Capture the cell that displays the provided text and extract its (X, Y) central coordinate. 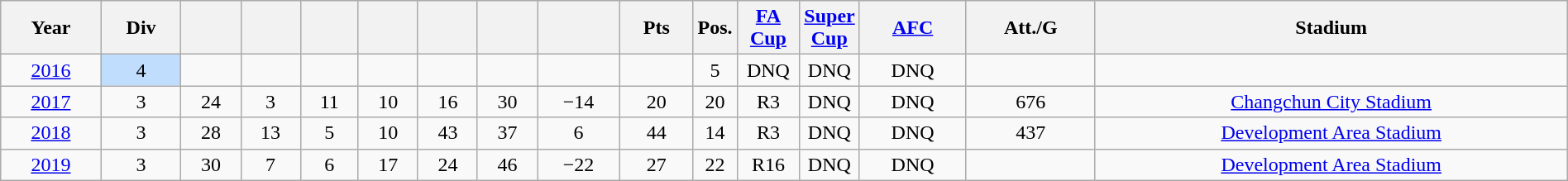
Stadium (1331, 28)
Changchun City Stadium (1331, 102)
AFC (913, 28)
17 (388, 164)
2019 (51, 164)
16 (447, 102)
Att./G (1030, 28)
46 (507, 164)
44 (657, 133)
4 (141, 70)
2018 (51, 133)
Super Cup (829, 28)
Pos. (715, 28)
676 (1030, 102)
−14 (579, 102)
11 (329, 102)
Year (51, 28)
Pts (657, 28)
−22 (579, 164)
43 (447, 133)
22 (715, 164)
437 (1030, 133)
7 (270, 164)
14 (715, 133)
Div (141, 28)
2017 (51, 102)
R16 (768, 164)
2016 (51, 70)
27 (657, 164)
37 (507, 133)
FA Cup (768, 28)
28 (211, 133)
13 (270, 133)
